Search for the cell housing the specified text and yield its (x, y) center coordinate. 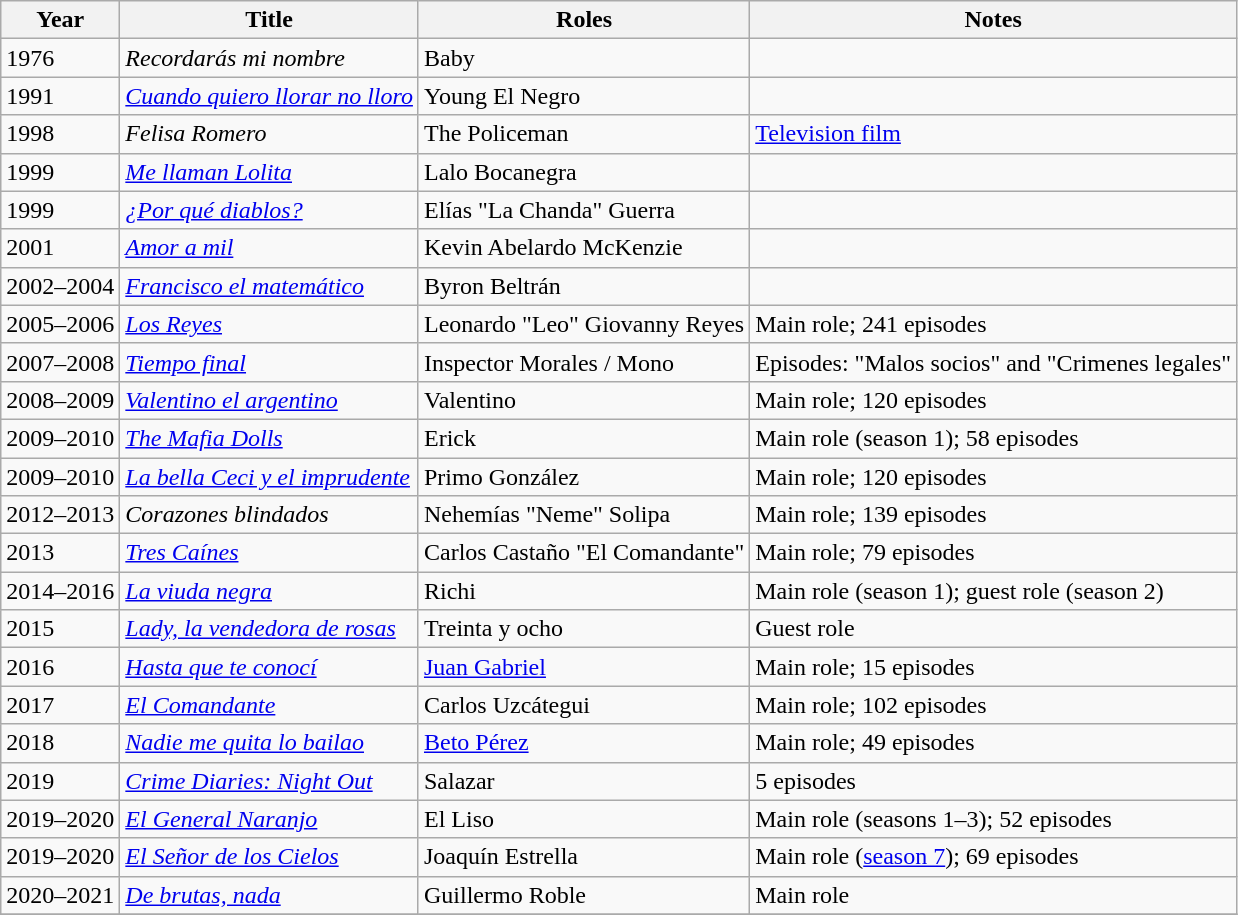
La viuda negra (270, 591)
El Liso (584, 819)
Young El Negro (584, 96)
2018 (60, 743)
Carlos Uzcátegui (584, 705)
De brutas, nada (270, 895)
2014–2016 (60, 591)
Leonardo "Leo" Giovanny Reyes (584, 324)
Guillermo Roble (584, 895)
Main role; 241 episodes (994, 324)
Main role (season 7); 69 episodes (994, 857)
El Comandante (270, 705)
Roles (584, 20)
2012–2013 (60, 515)
2013 (60, 553)
Episodes: "Malos socios" and "Crimenes legales" (994, 362)
The Mafia Dolls (270, 438)
Salazar (584, 781)
Byron Beltrán (584, 286)
La bella Ceci y el imprudente (270, 477)
Hasta que te conocí (270, 667)
The Policeman (584, 134)
Los Reyes (270, 324)
2020–2021 (60, 895)
Baby (584, 58)
Guest role (994, 629)
El Señor de los Cielos (270, 857)
Carlos Castaño "El Comandante" (584, 553)
Treinta y ocho (584, 629)
Main role; 79 episodes (994, 553)
2017 (60, 705)
1998 (60, 134)
Main role; 15 episodes (994, 667)
Tres Caínes (270, 553)
Notes (994, 20)
Cuando quiero llorar no lloro (270, 96)
Year (60, 20)
Television film (994, 134)
Kevin Abelardo McKenzie (584, 248)
Lalo Bocanegra (584, 172)
2015 (60, 629)
Beto Pérez (584, 743)
5 episodes (994, 781)
Main role (994, 895)
Juan Gabriel (584, 667)
Crime Diaries: Night Out (270, 781)
Main role; 102 episodes (994, 705)
Francisco el matemático (270, 286)
Erick (584, 438)
Nadie me quita lo bailao (270, 743)
Joaquín Estrella (584, 857)
El General Naranjo (270, 819)
Main role; 49 episodes (994, 743)
2016 (60, 667)
Elías "La Chanda" Guerra (584, 210)
Richi (584, 591)
Title (270, 20)
2019 (60, 781)
1976 (60, 58)
Main role (season 1); 58 episodes (994, 438)
Corazones blindados (270, 515)
Main role; 139 episodes (994, 515)
Recordarás mi nombre (270, 58)
Nehemías "Neme" Solipa (584, 515)
¿Por qué diablos? (270, 210)
Me llaman Lolita (270, 172)
2007–2008 (60, 362)
Valentino el argentino (270, 400)
Primo González (584, 477)
Tiempo final (270, 362)
Amor a mil (270, 248)
2001 (60, 248)
Inspector Morales / Mono (584, 362)
Lady, la vendedora de rosas (270, 629)
Felisa Romero (270, 134)
2008–2009 (60, 400)
Main role (seasons 1–3); 52 episodes (994, 819)
2002–2004 (60, 286)
1991 (60, 96)
Valentino (584, 400)
2005–2006 (60, 324)
Main role (season 1); guest role (season 2) (994, 591)
